Pinpoint the cell where the given text exists, returning its (x, y) midpoint coordinate. 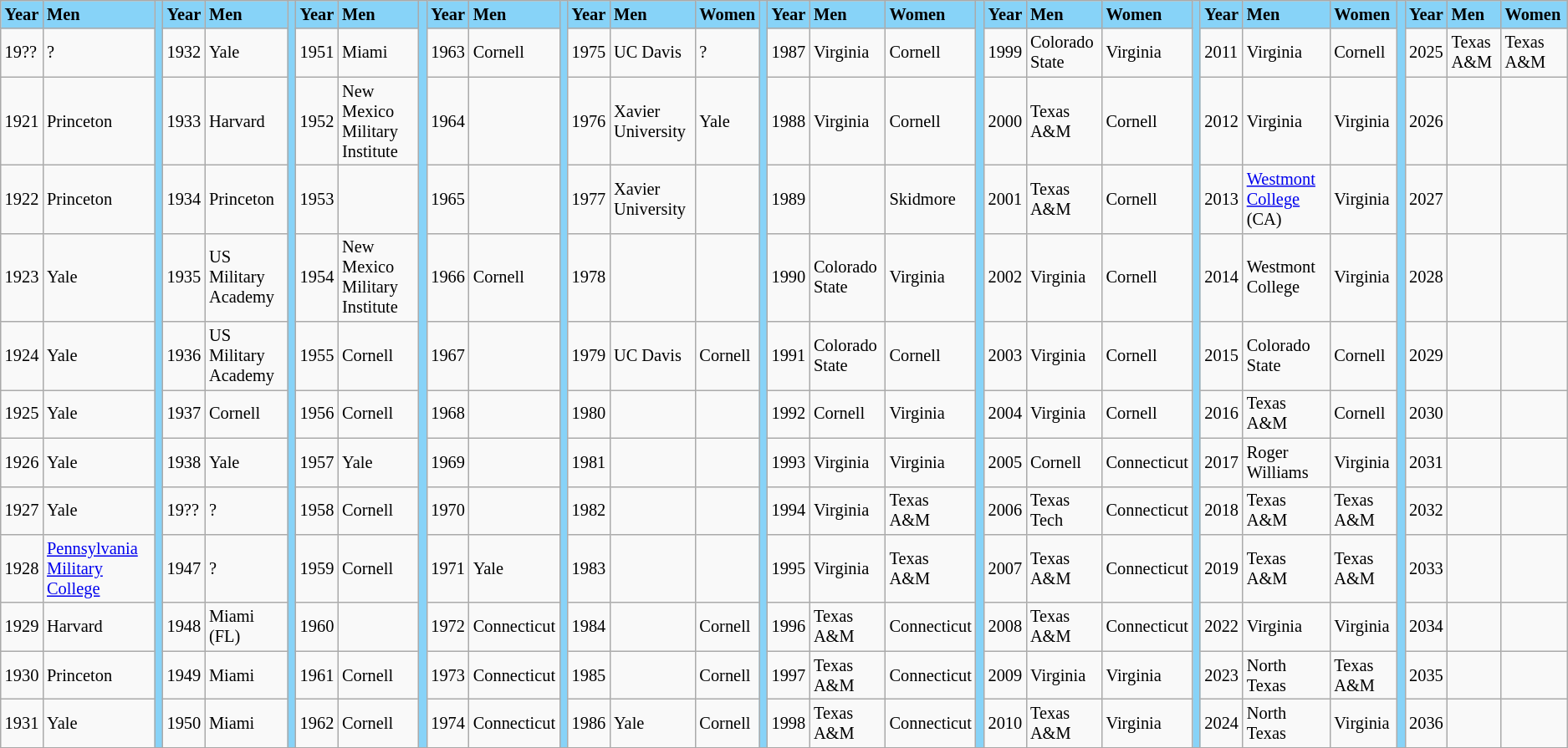
1926 (22, 462)
1949 (184, 675)
1938 (184, 462)
1950 (184, 723)
1925 (22, 414)
2022 (1221, 627)
1991 (789, 356)
1971 (447, 568)
2004 (1005, 414)
1969 (447, 462)
1972 (447, 627)
1977 (589, 199)
1933 (184, 121)
1963 (447, 53)
2013 (1221, 199)
1970 (447, 511)
1953 (317, 199)
2028 (1426, 277)
Skidmore (931, 199)
2001 (1005, 199)
1983 (589, 568)
1964 (447, 121)
2033 (1426, 568)
1955 (317, 356)
1993 (789, 462)
Miami (FL) (246, 627)
2008 (1005, 627)
1998 (789, 723)
1924 (22, 356)
1951 (317, 53)
1992 (789, 414)
1999 (1005, 53)
2018 (1221, 511)
2029 (1426, 356)
1954 (317, 277)
2035 (1426, 675)
1936 (184, 356)
2032 (1426, 511)
1986 (589, 723)
1973 (447, 675)
1965 (447, 199)
2010 (1005, 723)
1921 (22, 121)
Roger Williams (1286, 462)
1985 (589, 675)
1981 (589, 462)
1989 (789, 199)
1978 (589, 277)
1948 (184, 627)
1974 (447, 723)
2012 (1221, 121)
Westmont College (1286, 277)
1956 (317, 414)
2036 (1426, 723)
1931 (22, 723)
2006 (1005, 511)
1952 (317, 121)
2025 (1426, 53)
1962 (317, 723)
2027 (1426, 199)
1923 (22, 277)
Pennsylvania Military College (99, 568)
2009 (1005, 675)
1935 (184, 277)
1961 (317, 675)
2023 (1221, 675)
2014 (1221, 277)
1996 (789, 627)
2007 (1005, 568)
1960 (317, 627)
1990 (789, 277)
2016 (1221, 414)
1987 (789, 53)
1994 (789, 511)
1966 (447, 277)
2017 (1221, 462)
1937 (184, 414)
1957 (317, 462)
1929 (22, 627)
1922 (22, 199)
2030 (1426, 414)
1976 (589, 121)
1982 (589, 511)
1930 (22, 675)
1980 (589, 414)
2034 (1426, 627)
2002 (1005, 277)
2026 (1426, 121)
1934 (184, 199)
1995 (789, 568)
1958 (317, 511)
Texas Tech (1064, 511)
1997 (789, 675)
1967 (447, 356)
1984 (589, 627)
2031 (1426, 462)
Westmont College (CA) (1286, 199)
1988 (789, 121)
2005 (1005, 462)
2000 (1005, 121)
2024 (1221, 723)
2011 (1221, 53)
1927 (22, 511)
1968 (447, 414)
1932 (184, 53)
1928 (22, 568)
1959 (317, 568)
2015 (1221, 356)
2019 (1221, 568)
2003 (1005, 356)
1979 (589, 356)
1975 (589, 53)
1947 (184, 568)
